Output the (x, y) coordinate of the center of the cell containing the given text.  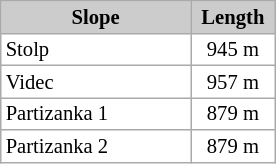
Stolp (96, 49)
945 m (232, 49)
Partizanka 2 (96, 146)
957 m (232, 81)
Length (232, 16)
Videc (96, 81)
Partizanka 1 (96, 113)
Slope (96, 16)
